Return the (X, Y) coordinate for the center point of the cell that contains the specified text.  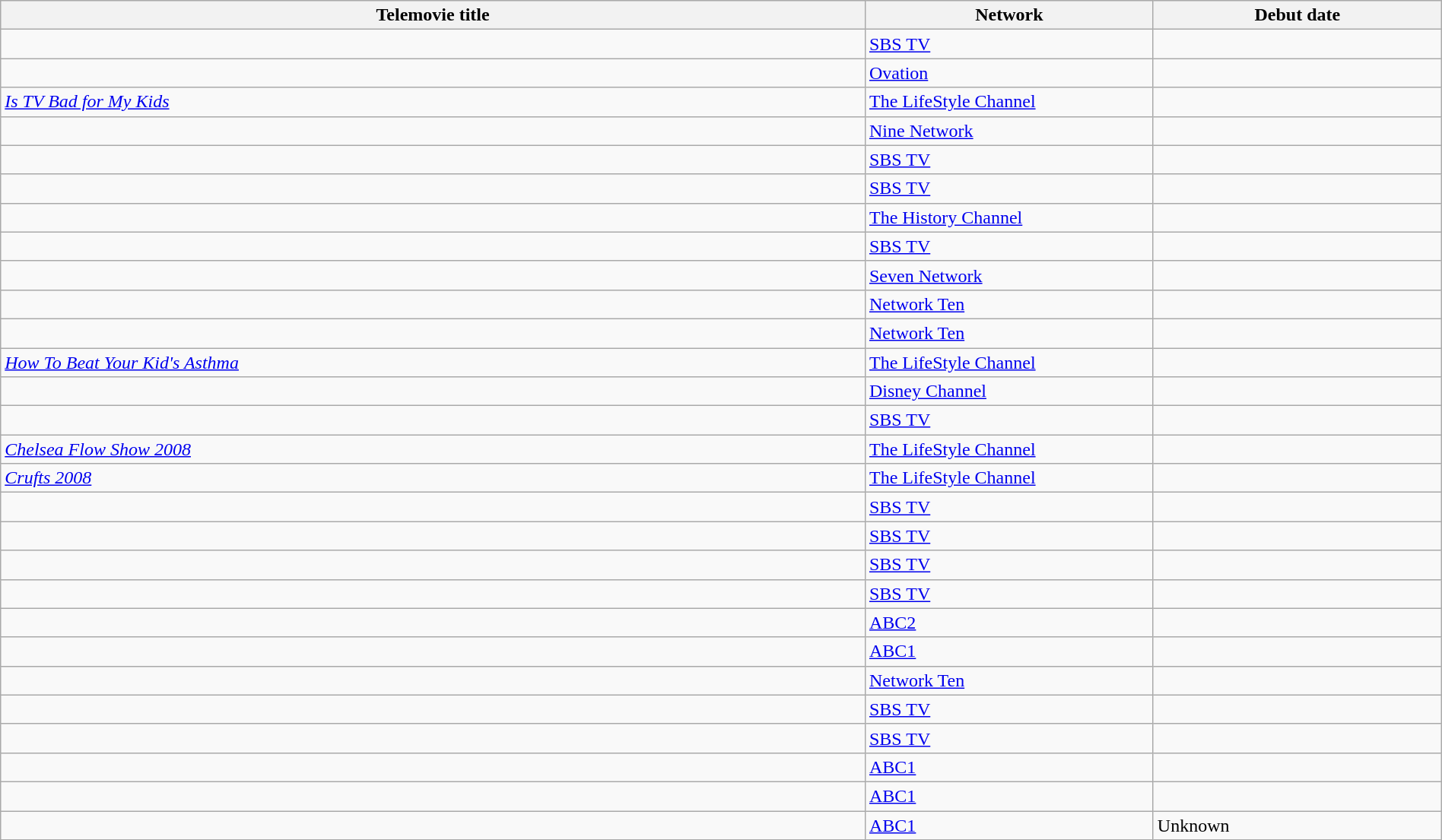
How To Beat Your Kid's Asthma (434, 363)
Nine Network (1008, 131)
Telemovie title (434, 15)
Ovation (1008, 73)
Seven Network (1008, 275)
Crufts 2008 (434, 478)
Debut date (1297, 15)
Is TV Bad for My Kids (434, 102)
Network (1008, 15)
Unknown (1297, 825)
Chelsea Flow Show 2008 (434, 449)
ABC2 (1008, 623)
Disney Channel (1008, 391)
The History Channel (1008, 217)
